Return the [x, y] coordinate for the center point of the cell that contains the specified text.  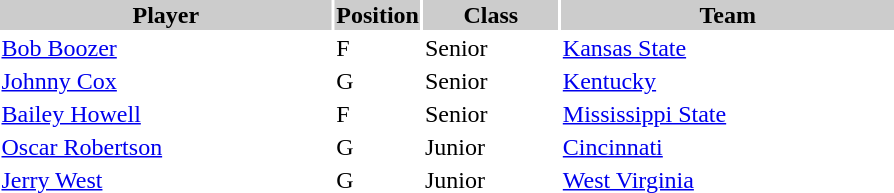
Class [490, 15]
Team [728, 15]
Player [166, 15]
Kentucky [728, 81]
Position [378, 15]
Mississippi State [728, 114]
Johnny Cox [166, 81]
Bob Boozer [166, 48]
Bailey Howell [166, 114]
Junior [490, 147]
Kansas State [728, 48]
Cincinnati [728, 147]
Oscar Robertson [166, 147]
